Scan for the cell matching the given text and deliver its (x, y) coordinate at center. 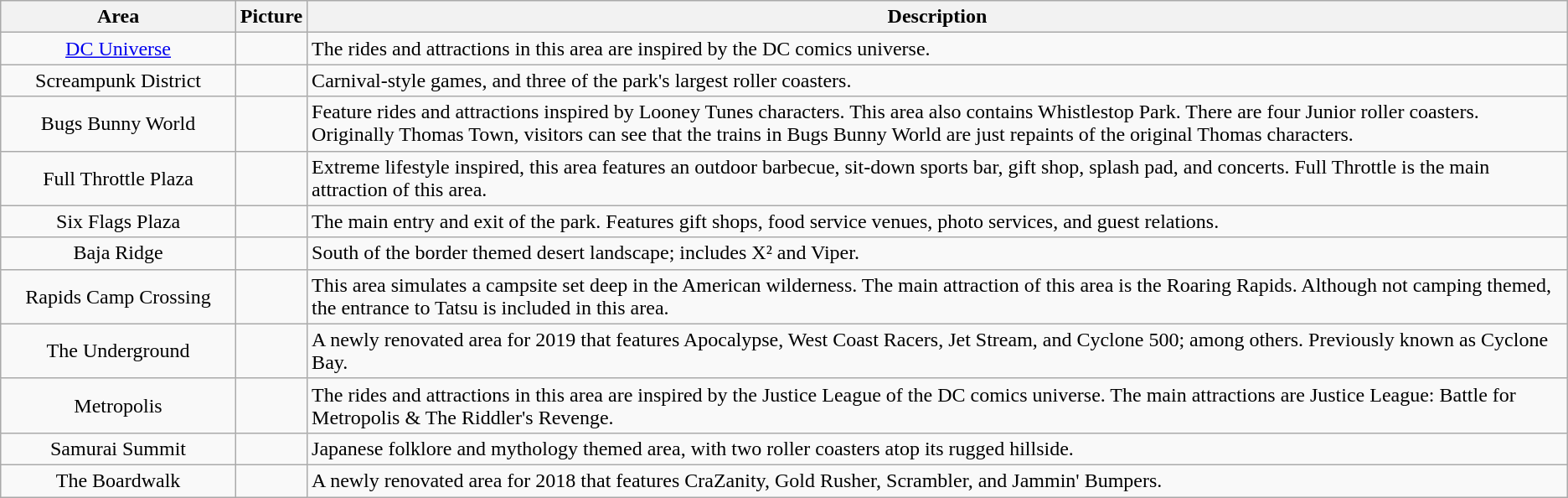
Full Throttle Plaza (119, 178)
A newly renovated area for 2018 that features CraZanity, Gold Rusher, Scrambler, and Jammin' Bumpers. (938, 480)
Screampunk District (119, 80)
The Boardwalk (119, 480)
The Underground (119, 350)
Rapids Camp Crossing (119, 297)
Samurai Summit (119, 449)
South of the border themed desert landscape; includes X² and Viper. (938, 253)
DC Universe (119, 49)
Description (938, 17)
Baja Ridge (119, 253)
Japanese folklore and mythology themed area, with two roller coasters atop its rugged hillside. (938, 449)
Bugs Bunny World (119, 124)
Carnival-style games, and three of the park's largest roller coasters. (938, 80)
Area (119, 17)
Six Flags Plaza (119, 221)
Metropolis (119, 406)
Picture (271, 17)
The rides and attractions in this area are inspired by the DC comics universe. (938, 49)
The main entry and exit of the park. Features gift shops, food service venues, photo services, and guest relations. (938, 221)
